Find where the given text appears and provide that cell's center as (x, y) coordinate. 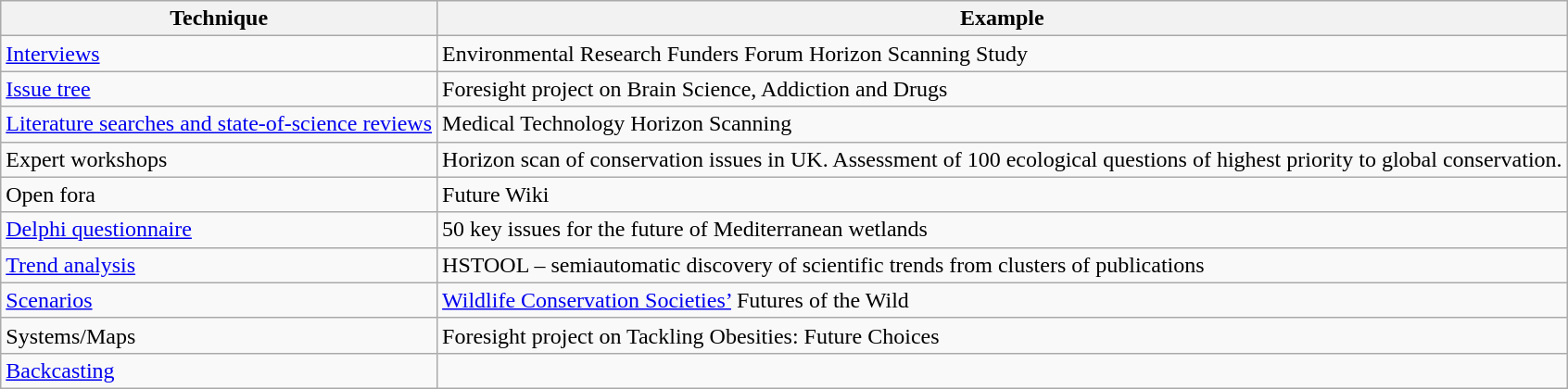
Open fora (219, 194)
Environmental Research Funders Forum Horizon Scanning Study (1003, 54)
Interviews (219, 54)
Future Wiki (1003, 194)
Medical Technology Horizon Scanning (1003, 124)
Foresight project on Tackling Obesities: Future Choices (1003, 335)
Technique (219, 19)
Systems/Maps (219, 335)
Expert workshops (219, 159)
50 key issues for the future of Mediterranean wetlands (1003, 230)
Delphi questionnaire (219, 230)
Wildlife Conservation Societies’ Futures of the Wild (1003, 300)
Scenarios (219, 300)
Backcasting (219, 370)
Example (1003, 19)
Literature searches and state-of-science reviews (219, 124)
Trend analysis (219, 265)
Issue tree (219, 89)
Horizon scan of conservation issues in UK. Assessment of 100 ecological questions of highest priority to global conservation. (1003, 159)
Foresight project on Brain Science, Addiction and Drugs (1003, 89)
HSTOOL – semiautomatic discovery of scientific trends from clusters of publications (1003, 265)
